Identify which cell holds the provided text, then report its [x, y] central coordinate. 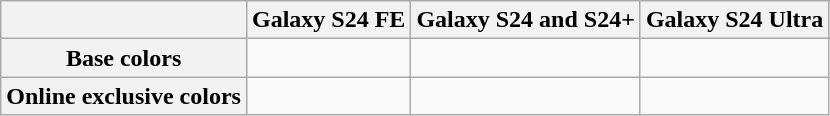
Galaxy S24 FE [328, 20]
Galaxy S24 and S24+ [526, 20]
Base colors [124, 58]
Online exclusive colors [124, 96]
Galaxy S24 Ultra [734, 20]
